Output the [x, y] coordinate of the center of the cell containing the given text.  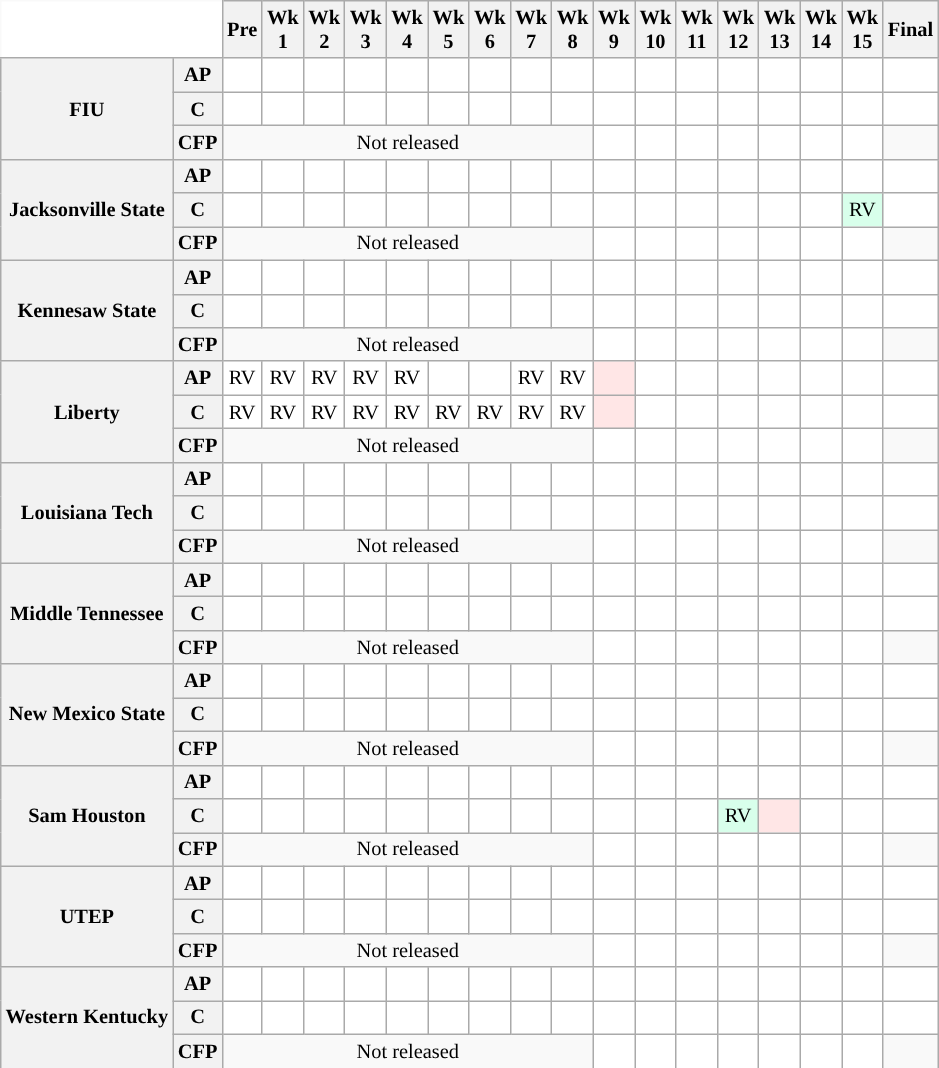
Final [910, 29]
Wk7 [530, 29]
Jacksonville State [87, 210]
Wk15 [862, 29]
Pre [242, 29]
Wk6 [490, 29]
Wk13 [780, 29]
Wk8 [572, 29]
Wk11 [696, 29]
Wk10 [656, 29]
Wk1 [282, 29]
Wk5 [448, 29]
New Mexico State [87, 714]
Middle Tennessee [87, 614]
Wk4 [406, 29]
Wk2 [324, 29]
Wk14 [820, 29]
Western Kentucky [87, 1018]
Wk3 [366, 29]
FIU [87, 108]
Wk12 [738, 29]
UTEP [87, 916]
Liberty [87, 412]
Louisiana Tech [87, 512]
Wk9 [614, 29]
Sam Houston [87, 816]
Kennesaw State [87, 310]
